Provide the [X, Y] coordinate of the cell's center where the given text is located.  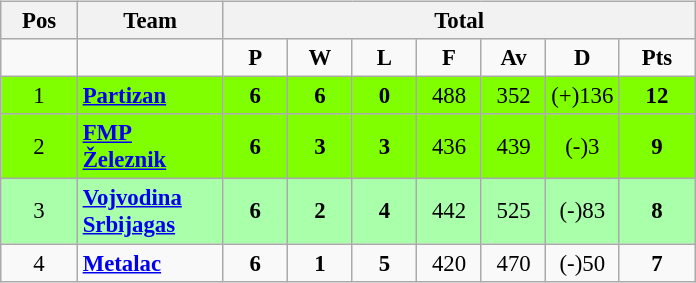
436 [450, 146]
9 [658, 146]
Pos [40, 21]
(-)83 [582, 212]
Team [150, 21]
5 [384, 263]
L [384, 58]
525 [514, 212]
352 [514, 96]
Av [514, 58]
Pts [658, 58]
470 [514, 263]
442 [450, 212]
Partizan [150, 96]
488 [450, 96]
420 [450, 263]
P [256, 58]
(-)3 [582, 146]
Metalac [150, 263]
D [582, 58]
8 [658, 212]
(+)136 [582, 96]
7 [658, 263]
(-)50 [582, 263]
FMP Železnik [150, 146]
12 [658, 96]
F [450, 58]
Total [459, 21]
0 [384, 96]
W [320, 58]
439 [514, 146]
Vojvodina Srbijagas [150, 212]
